Search for the cell housing the specified text and yield its [X, Y] center coordinate. 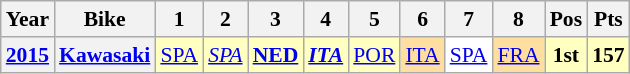
FRA [518, 55]
Year [28, 19]
POR [374, 55]
Kawasaki [104, 55]
157 [608, 55]
6 [422, 19]
5 [374, 19]
8 [518, 19]
3 [276, 19]
4 [326, 19]
2015 [28, 55]
Pos [566, 19]
7 [469, 19]
Bike [104, 19]
NED [276, 55]
2 [226, 19]
1 [179, 19]
1st [566, 55]
Pts [608, 19]
